Search for the cell housing the specified text and yield its (x, y) center coordinate. 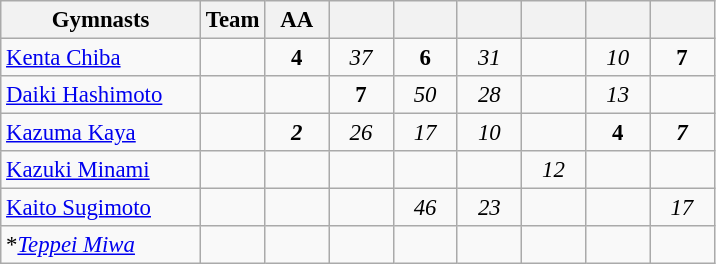
Kazuki Minami (101, 170)
13 (618, 95)
46 (425, 208)
12 (553, 170)
Team (232, 20)
23 (489, 208)
37 (361, 58)
Kaito Sugimoto (101, 208)
2 (297, 133)
31 (489, 58)
*Teppei Miwa (101, 245)
26 (361, 133)
28 (489, 95)
6 (425, 58)
50 (425, 95)
Kazuma Kaya (101, 133)
Kenta Chiba (101, 58)
Daiki Hashimoto (101, 95)
Gymnasts (101, 20)
AA (297, 20)
